From the cell containing the given text, extract its center point as [x, y] coordinate. 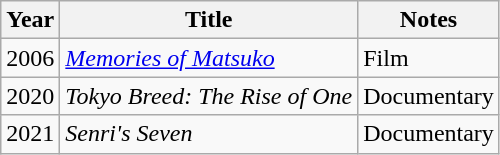
Notes [429, 20]
2006 [30, 58]
2020 [30, 96]
Tokyo Breed: The Rise of One [209, 96]
Title [209, 20]
Year [30, 20]
Film [429, 58]
Memories of Matsuko [209, 58]
Senri's Seven [209, 134]
2021 [30, 134]
